For the text-containing cell, return its midpoint in [X, Y] coordinate format. 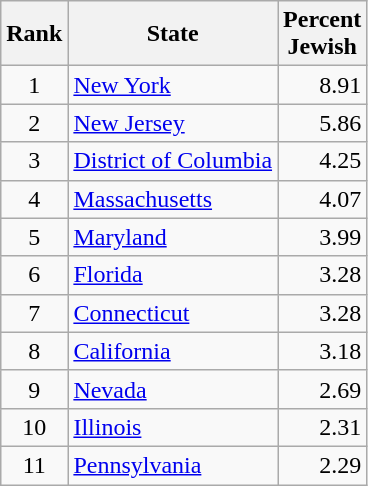
Rank [34, 34]
Illinois [173, 427]
Massachusetts [173, 199]
Nevada [173, 389]
7 [34, 313]
Pennsylvania [173, 465]
District of Columbia [173, 161]
10 [34, 427]
Maryland [173, 237]
State [173, 34]
3.99 [322, 237]
3 [34, 161]
8.91 [322, 85]
9 [34, 389]
4.07 [322, 199]
5.86 [322, 123]
5 [34, 237]
New Jersey [173, 123]
New York [173, 85]
4 [34, 199]
Percent Jewish [322, 34]
Florida [173, 275]
2.69 [322, 389]
California [173, 351]
2 [34, 123]
2.29 [322, 465]
1 [34, 85]
8 [34, 351]
6 [34, 275]
3.18 [322, 351]
4.25 [322, 161]
Connecticut [173, 313]
11 [34, 465]
2.31 [322, 427]
